Pinpoint the cell where the given text exists, returning its (x, y) midpoint coordinate. 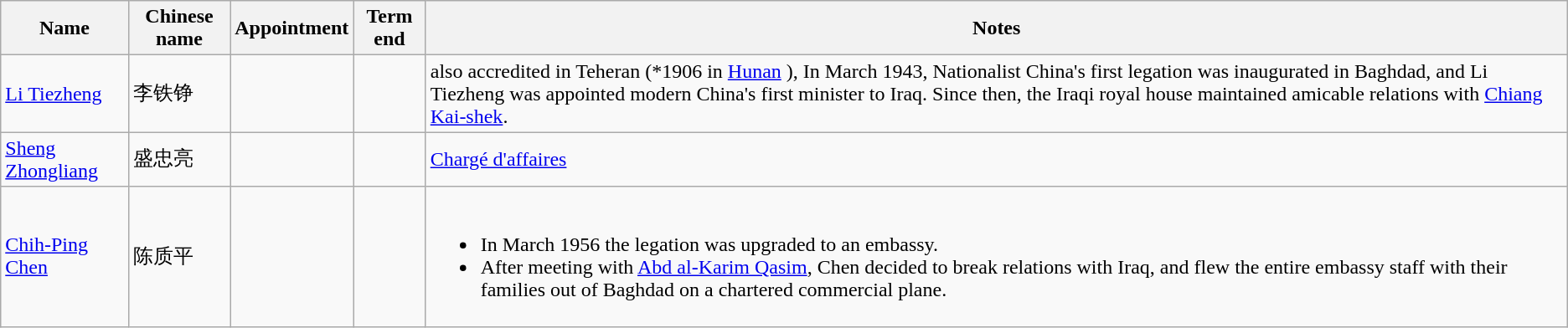
Chih-Ping Chen (65, 256)
盛忠亮 (179, 159)
Appointment (291, 28)
Term end (389, 28)
Chinese name (179, 28)
Chargé d'affaires (997, 159)
Name (65, 28)
Li Tiezheng (65, 94)
李铁铮 (179, 94)
Sheng Zhongliang (65, 159)
Notes (997, 28)
陈质平 (179, 256)
